Scan for the cell matching the given text and deliver its (X, Y) coordinate at center. 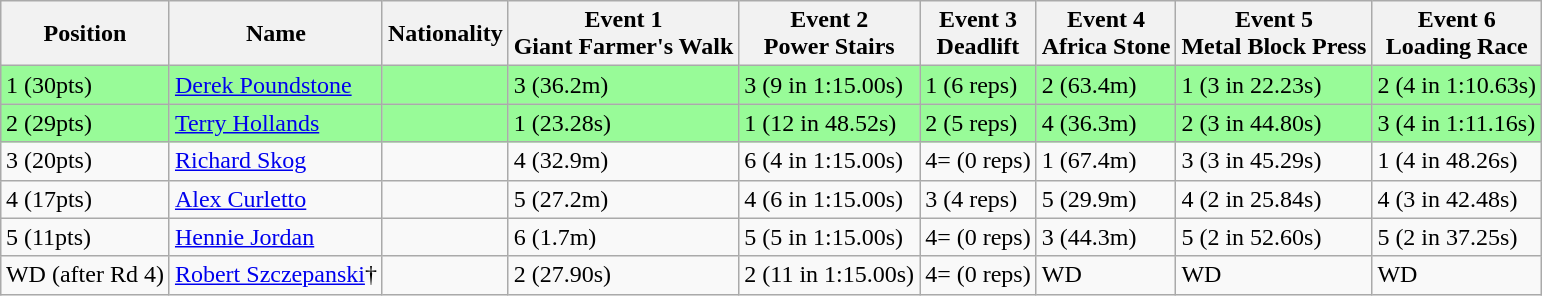
Richard Skog (276, 161)
1 (4 in 48.26s) (1457, 161)
5 (27.2m) (624, 199)
1 (12 in 48.52s) (830, 123)
Event 3Deadlift (978, 34)
4 (3 in 42.48s) (1457, 199)
Event 2Power Stairs (830, 34)
Terry Hollands (276, 123)
1 (23.28s) (624, 123)
5 (29.9m) (1106, 199)
WD (after Rd 4) (84, 275)
3 (20pts) (84, 161)
2 (63.4m) (1106, 85)
6 (1.7m) (624, 237)
5 (5 in 1:15.00s) (830, 237)
4 (2 in 25.84s) (1274, 199)
1 (30pts) (84, 85)
2 (3 in 44.80s) (1274, 123)
3 (36.2m) (624, 85)
5 (2 in 37.25s) (1457, 237)
5 (11pts) (84, 237)
Robert Szczepanski† (276, 275)
2 (5 reps) (978, 123)
3 (4 reps) (978, 199)
4 (32.9m) (624, 161)
Nationality (445, 34)
Event 1Giant Farmer's Walk (624, 34)
2 (11 in 1:15.00s) (830, 275)
4 (17pts) (84, 199)
Hennie Jordan (276, 237)
5 (2 in 52.60s) (1274, 237)
4 (6 in 1:15.00s) (830, 199)
Alex Curletto (276, 199)
3 (9 in 1:15.00s) (830, 85)
3 (3 in 45.29s) (1274, 161)
2 (29pts) (84, 123)
Event 4Africa Stone (1106, 34)
Derek Poundstone (276, 85)
Name (276, 34)
1 (3 in 22.23s) (1274, 85)
Event 6Loading Race (1457, 34)
Position (84, 34)
1 (67.4m) (1106, 161)
4 (36.3m) (1106, 123)
3 (44.3m) (1106, 237)
2 (27.90s) (624, 275)
2 (4 in 1:10.63s) (1457, 85)
1 (6 reps) (978, 85)
6 (4 in 1:15.00s) (830, 161)
Event 5Metal Block Press (1274, 34)
3 (4 in 1:11.16s) (1457, 123)
